Capture the cell that displays the provided text and extract its (X, Y) central coordinate. 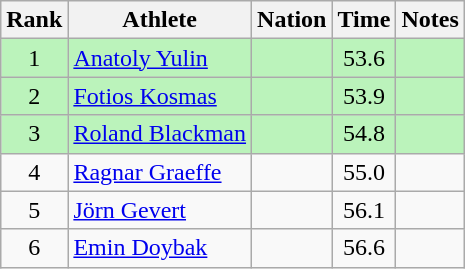
2 (34, 96)
55.0 (364, 172)
1 (34, 58)
56.1 (364, 210)
3 (34, 134)
Jörn Gevert (160, 210)
Time (364, 20)
Notes (430, 20)
5 (34, 210)
53.6 (364, 58)
6 (34, 248)
Nation (292, 20)
53.9 (364, 96)
4 (34, 172)
Fotios Kosmas (160, 96)
Roland Blackman (160, 134)
Rank (34, 20)
Athlete (160, 20)
Anatoly Yulin (160, 58)
Emin Doybak (160, 248)
56.6 (364, 248)
54.8 (364, 134)
Ragnar Graeffe (160, 172)
